Capture the cell that displays the provided text and extract its [X, Y] central coordinate. 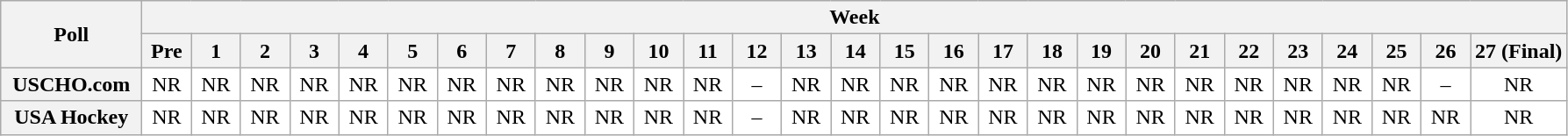
2 [265, 51]
16 [954, 51]
20 [1150, 51]
USA Hockey [72, 118]
14 [856, 51]
15 [905, 51]
11 [707, 51]
21 [1199, 51]
Week [855, 18]
5 [412, 51]
25 [1396, 51]
23 [1298, 51]
6 [462, 51]
13 [806, 51]
27 (Final) [1519, 51]
18 [1052, 51]
7 [511, 51]
Pre [167, 51]
8 [560, 51]
Poll [72, 34]
10 [658, 51]
4 [363, 51]
19 [1101, 51]
12 [757, 51]
26 [1445, 51]
3 [314, 51]
17 [1003, 51]
24 [1347, 51]
USCHO.com [72, 84]
22 [1249, 51]
9 [609, 51]
1 [216, 51]
